Pinpoint the cell where the given text exists, returning its (X, Y) midpoint coordinate. 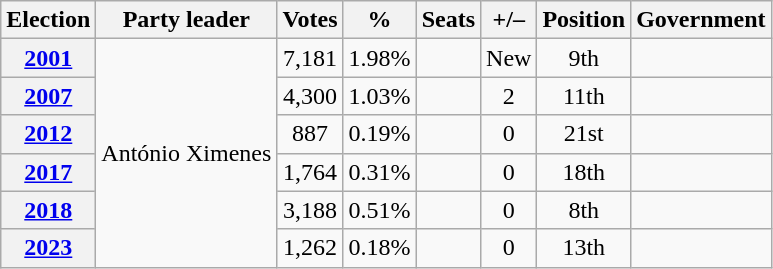
2018 (48, 210)
Position (584, 20)
8th (584, 210)
Election (48, 20)
Votes (310, 20)
Party leader (186, 20)
António Ximenes (186, 153)
1,764 (310, 172)
0.31% (380, 172)
18th (584, 172)
4,300 (310, 96)
13th (584, 248)
9th (584, 58)
Government (701, 20)
21st (584, 134)
1.98% (380, 58)
+/– (509, 20)
2007 (48, 96)
1.03% (380, 96)
2023 (48, 248)
0.18% (380, 248)
11th (584, 96)
New (509, 58)
7,181 (310, 58)
2001 (48, 58)
2012 (48, 134)
Seats (448, 20)
0.51% (380, 210)
2017 (48, 172)
0.19% (380, 134)
1,262 (310, 248)
887 (310, 134)
% (380, 20)
3,188 (310, 210)
2 (509, 96)
